For the text-containing cell, return its midpoint in (X, Y) coordinate format. 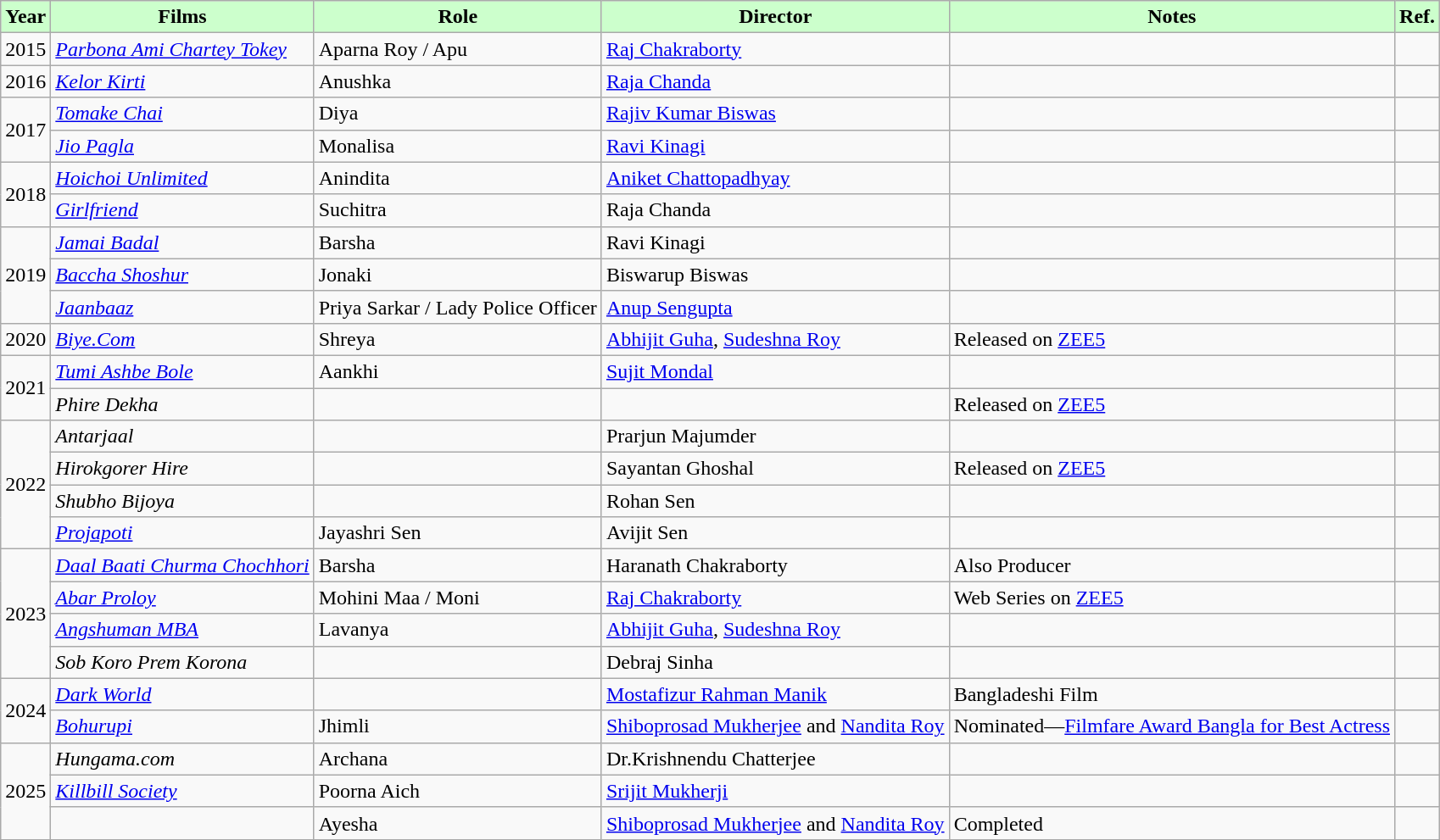
Hoichoi Unlimited (182, 178)
Girlfriend (182, 210)
2020 (25, 339)
Jayashri Sen (458, 533)
Rajiv Kumar Biswas (775, 114)
Suchitra (458, 210)
Killbill Society (182, 791)
Daal Baati Churma Chochhori (182, 565)
Web Series on ZEE5 (1172, 598)
Biswarup Biswas (775, 275)
Dark World (182, 694)
2015 (25, 49)
Abar Proloy (182, 598)
Also Producer (1172, 565)
Baccha Shoshur (182, 275)
Poorna Aich (458, 791)
Jhimli (458, 726)
Sob Koro Prem Korona (182, 662)
Ayesha (458, 823)
Year (25, 17)
Jamai Badal (182, 242)
Biye.Com (182, 339)
Anushka (458, 81)
2017 (25, 130)
Tumi Ashbe Bole (182, 371)
Films (182, 17)
Mostafizur Rahman Manik (775, 694)
Tomake Chai (182, 114)
Nominated—Filmfare Award Bangla for Best Actress (1172, 726)
Notes (1172, 17)
Anup Sengupta (775, 307)
Ref. (1418, 17)
Shubho Bijoya (182, 501)
Parbona Ami Chartey Tokey (182, 49)
Completed (1172, 823)
Diya (458, 114)
2024 (25, 710)
Projapoti (182, 533)
Director (775, 17)
Shreya (458, 339)
Haranath Chakraborty (775, 565)
Phire Dekha (182, 404)
Jaanbaaz (182, 307)
Jonaki (458, 275)
Prarjun Majumder (775, 437)
Archana (458, 759)
Srijit Mukherji (775, 791)
Mohini Maa / Moni (458, 598)
Angshuman MBA (182, 630)
Debraj Sinha (775, 662)
Hirokgorer Hire (182, 469)
2016 (25, 81)
Anindita (458, 178)
Bangladeshi Film (1172, 694)
2021 (25, 387)
Bohurupi (182, 726)
Role (458, 17)
Dr.Krishnendu Chatterjee (775, 759)
Hungama.com (182, 759)
2019 (25, 275)
Lavanya (458, 630)
Jio Pagla (182, 146)
Sayantan Ghoshal (775, 469)
2022 (25, 485)
Aankhi (458, 371)
Antarjaal (182, 437)
Rohan Sen (775, 501)
Sujit Mondal (775, 371)
Monalisa (458, 146)
Avijit Sen (775, 533)
Aniket Chattopadhyay (775, 178)
2018 (25, 194)
Priya Sarkar / Lady Police Officer (458, 307)
2025 (25, 791)
Aparna Roy / Apu (458, 49)
Kelor Kirti (182, 81)
2023 (25, 614)
